Extract the [X, Y] coordinate from the center of the cell holding the provided text.  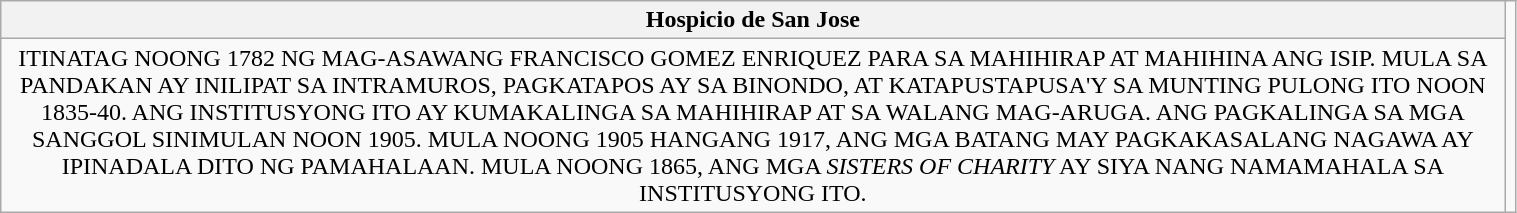
Hospicio de San Jose [753, 20]
